Return the (x, y) coordinate for the center point of the cell that contains the specified text.  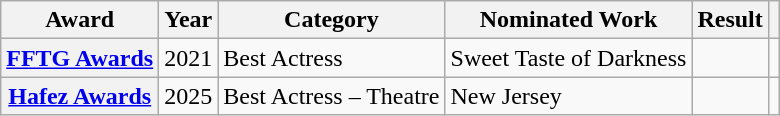
Best Actress (332, 58)
Result (730, 20)
2021 (188, 58)
Category (332, 20)
2025 (188, 96)
Award (80, 20)
Year (188, 20)
Sweet Taste of Darkness (568, 58)
Hafez Awards (80, 96)
Best Actress – Theatre (332, 96)
FFTG Awards (80, 58)
New Jersey (568, 96)
Nominated Work (568, 20)
